From the cell containing the given text, extract its center point as (x, y) coordinate. 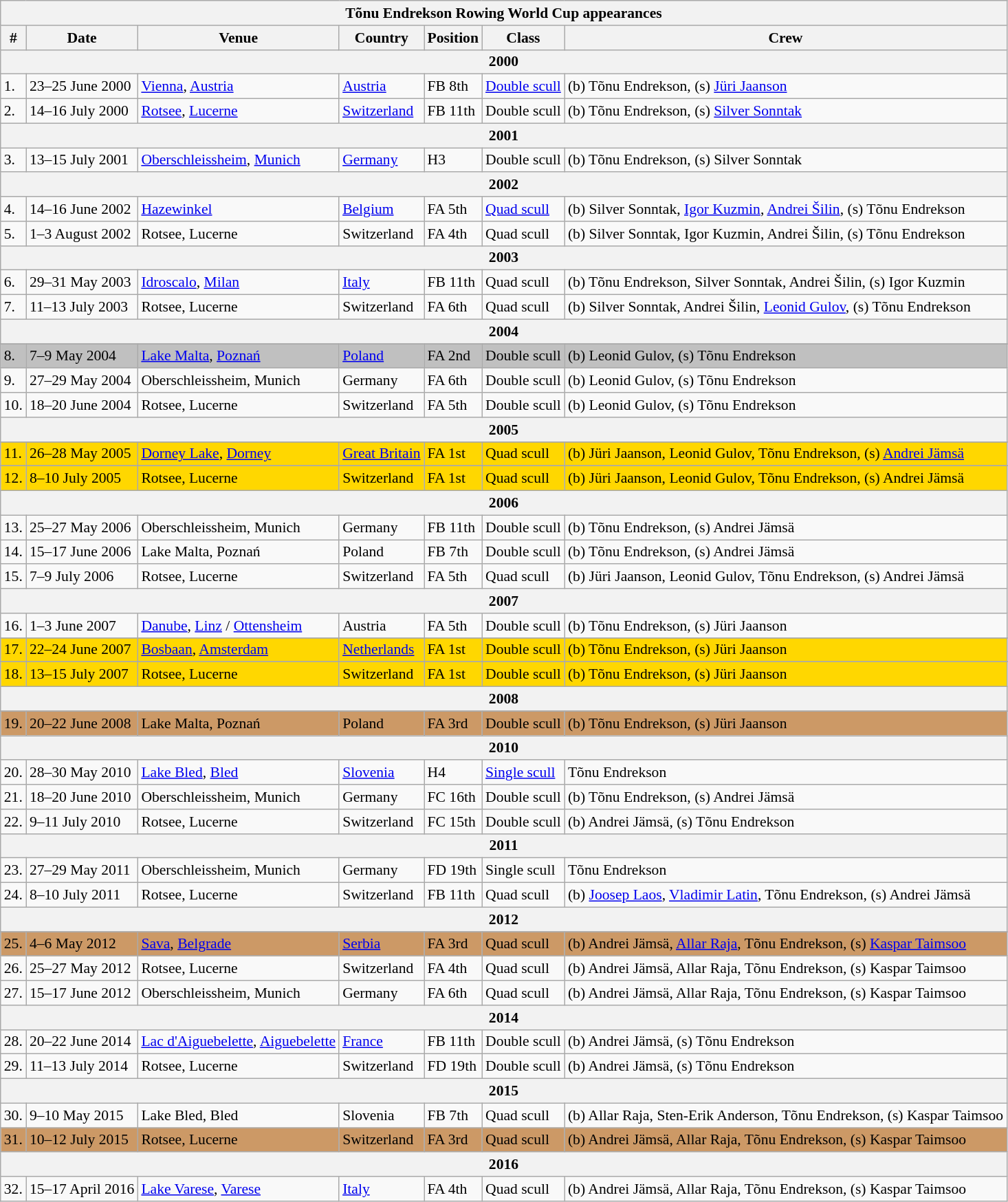
16. (14, 626)
20. (14, 773)
FA 2nd (452, 356)
2003 (503, 258)
27–29 May 2011 (82, 871)
23. (14, 871)
31. (14, 1140)
14. (14, 552)
8–10 July 2005 (82, 479)
9–11 July 2010 (82, 822)
29. (14, 1067)
7–9 May 2004 (82, 356)
11. (14, 454)
# (14, 38)
27–29 May 2004 (82, 381)
12. (14, 479)
8. (14, 356)
10–12 July 2015 (82, 1140)
30. (14, 1115)
25–27 May 2006 (82, 527)
11–13 July 2014 (82, 1067)
Bosbaan, Amsterdam (238, 650)
Danube, Linz / Ottensheim (238, 626)
1–3 June 2007 (82, 626)
Position (452, 38)
25. (14, 944)
2014 (503, 1018)
20–22 June 2014 (82, 1042)
Date (82, 38)
4–6 May 2012 (82, 944)
Class (523, 38)
18–20 June 2004 (82, 405)
4. (14, 209)
Hazewinkel (238, 209)
Lake Varese, Varese (238, 1189)
FB 8th (452, 87)
Tõnu Endrekson Rowing World Cup appearances (503, 13)
19. (14, 723)
20–22 June 2008 (82, 723)
2004 (503, 331)
18–20 June 2010 (82, 797)
15–17 June 2012 (82, 993)
(b) Silver Sonntak, Andrei Šilin, Leonid Gulov, (s) Tõnu Endrekson (785, 307)
2001 (503, 135)
9–10 May 2015 (82, 1115)
13–15 July 2001 (82, 160)
6. (14, 283)
24. (14, 895)
21. (14, 797)
2015 (503, 1091)
17. (14, 650)
Crew (785, 38)
(b) Joosep Laos, Vladimir Latin, Tõnu Endrekson, (s) Andrei Jämsä (785, 895)
Dorney Lake, Dorney (238, 454)
H3 (452, 160)
11–13 July 2003 (82, 307)
2008 (503, 699)
H4 (452, 773)
15–17 April 2016 (82, 1189)
7. (14, 307)
Idroscalo, Milan (238, 283)
7–9 July 2006 (82, 577)
23–25 June 2000 (82, 87)
10. (14, 405)
2007 (503, 601)
2002 (503, 185)
5. (14, 234)
2000 (503, 62)
18. (14, 675)
26. (14, 969)
22–24 June 2007 (82, 650)
22. (14, 822)
(b) Allar Raja, Sten-Erik Anderson, Tõnu Endrekson, (s) Kaspar Taimsoo (785, 1115)
Belgium (381, 209)
14–16 June 2002 (82, 209)
27. (14, 993)
9. (14, 381)
2011 (503, 846)
2005 (503, 430)
2006 (503, 503)
2. (14, 111)
2016 (503, 1165)
15. (14, 577)
28. (14, 1042)
3. (14, 160)
Country (381, 38)
(b) Tõnu Endrekson, Silver Sonntak, Andrei Šilin, (s) Igor Kuzmin (785, 283)
1–3 August 2002 (82, 234)
Netherlands (381, 650)
FC 16th (452, 797)
29–31 May 2003 (82, 283)
25–27 May 2012 (82, 969)
13. (14, 527)
Sava, Belgrade (238, 944)
26–28 May 2005 (82, 454)
Vienna, Austria (238, 87)
Great Britain (381, 454)
France (381, 1042)
FC 15th (452, 822)
Serbia (381, 944)
1. (14, 87)
15–17 June 2006 (82, 552)
8–10 July 2011 (82, 895)
28–30 May 2010 (82, 773)
13–15 July 2007 (82, 675)
2012 (503, 919)
14–16 July 2000 (82, 111)
Lac d'Aiguebelette, Aiguebelette (238, 1042)
32. (14, 1189)
Venue (238, 38)
2010 (503, 748)
